For the text-containing cell, return its midpoint in [X, Y] coordinate format. 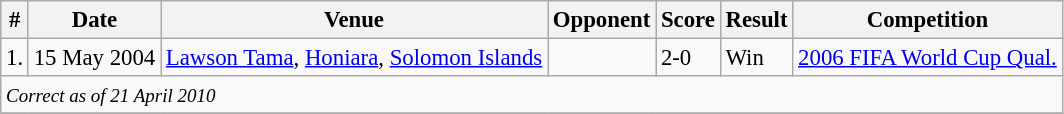
Competition [928, 20]
Venue [354, 20]
Correct as of 21 April 2010 [532, 95]
Score [688, 20]
1. [15, 58]
15 May 2004 [94, 58]
Win [756, 58]
Opponent [602, 20]
Date [94, 20]
2-0 [688, 58]
# [15, 20]
2006 FIFA World Cup Qual. [928, 58]
Lawson Tama, Honiara, Solomon Islands [354, 58]
Result [756, 20]
